Return [x, y] of the center of cell containing provided text 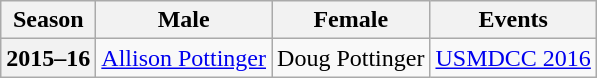
Female [351, 20]
Doug Pottinger [351, 58]
Events [513, 20]
Allison Pottinger [184, 58]
2015–16 [48, 58]
USMDCC 2016 [513, 58]
Season [48, 20]
Male [184, 20]
